Locate the cell with the specified text and output its (x, y) center coordinate. 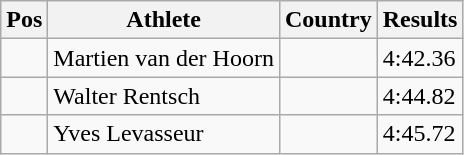
Results (420, 20)
4:42.36 (420, 58)
Walter Rentsch (164, 96)
4:45.72 (420, 134)
Yves Levasseur (164, 134)
Pos (24, 20)
4:44.82 (420, 96)
Martien van der Hoorn (164, 58)
Athlete (164, 20)
Country (328, 20)
